Capture the cell that displays the provided text and extract its [x, y] central coordinate. 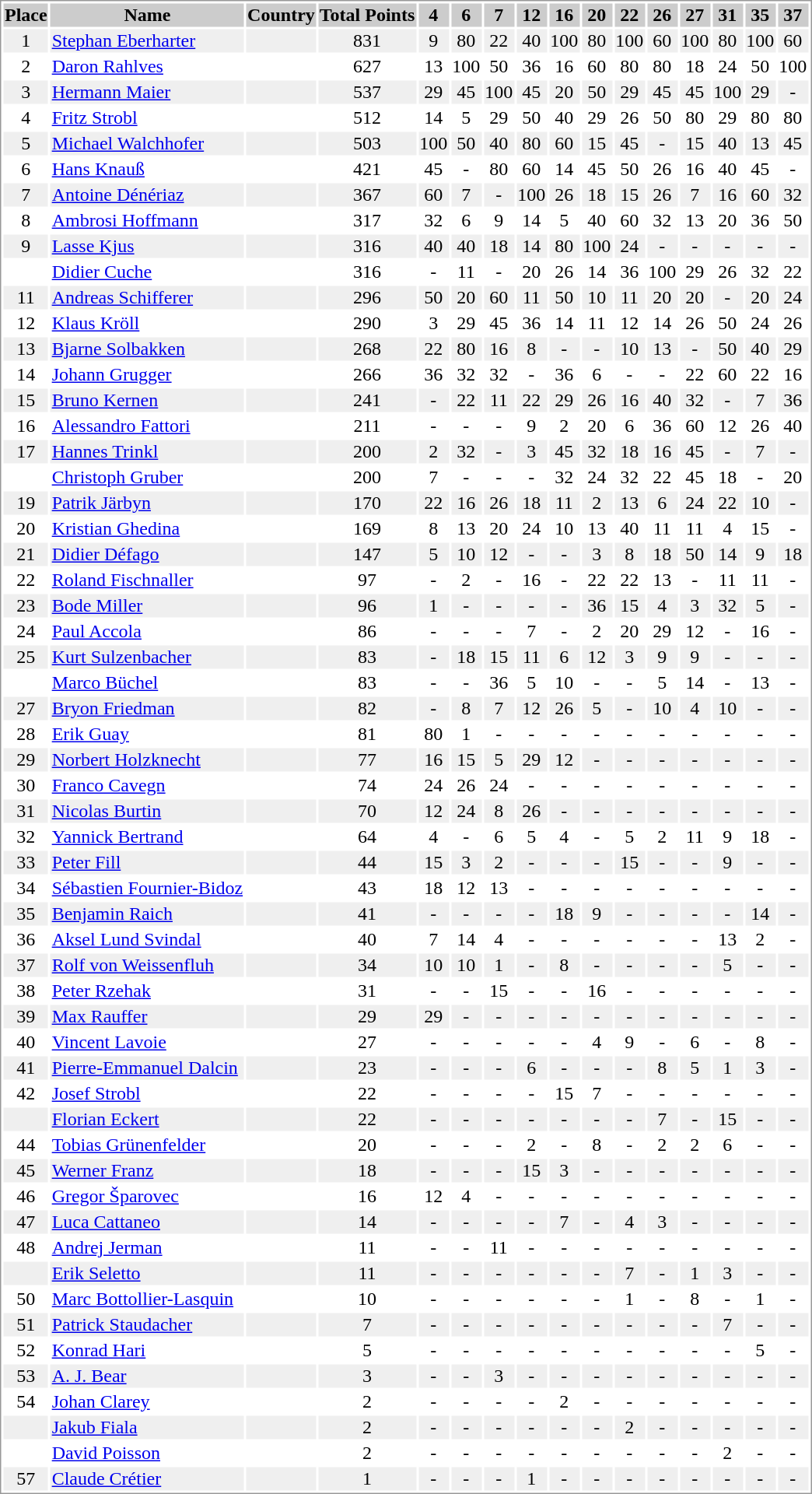
52 [26, 1350]
147 [367, 555]
Antoine Dénériaz [147, 195]
97 [367, 580]
Peter Rzehak [147, 991]
Michael Walchhofer [147, 144]
33 [26, 863]
Didier Défago [147, 555]
Bjarne Solbakken [147, 349]
Erik Seletto [147, 1274]
Ambrosi Hoffmann [147, 220]
46 [26, 1196]
Kurt Sulzenbacher [147, 658]
86 [367, 631]
39 [26, 1017]
96 [367, 606]
A. J. Bear [147, 1377]
17 [26, 452]
Name [147, 15]
Roland Fischnaller [147, 580]
Country [282, 15]
82 [367, 709]
627 [367, 66]
Bruno Kernen [147, 401]
70 [367, 812]
Patrik Järbyn [147, 503]
Place [26, 15]
21 [26, 555]
Hans Knauß [147, 169]
77 [367, 760]
25 [26, 658]
831 [367, 41]
30 [26, 785]
Christoph Gruber [147, 477]
241 [367, 401]
317 [367, 220]
Norbert Holzknecht [147, 760]
47 [26, 1222]
211 [367, 426]
81 [367, 734]
Max Rauffer [147, 1017]
296 [367, 298]
Franco Cavegn [147, 785]
Bode Miller [147, 606]
Marc Bottollier-Lasquin [147, 1299]
53 [26, 1377]
57 [26, 1479]
266 [367, 374]
54 [26, 1401]
Bryon Friedman [147, 709]
Johan Clarey [147, 1401]
Lasse Kjus [147, 247]
28 [26, 734]
Johann Grugger [147, 374]
290 [367, 323]
Konrad Hari [147, 1350]
Josef Strobl [147, 1093]
Paul Accola [147, 631]
512 [367, 117]
42 [26, 1093]
Didier Cuche [147, 272]
537 [367, 93]
Kristian Ghedina [147, 528]
Stephan Eberharter [147, 41]
Alessandro Fattori [147, 426]
170 [367, 503]
51 [26, 1325]
Peter Fill [147, 863]
43 [367, 888]
Nicolas Burtin [147, 812]
Benjamin Raich [147, 914]
Rolf von Weissenfluh [147, 966]
Pierre-Emmanuel Dalcin [147, 1068]
Klaus Kröll [147, 323]
Erik Guay [147, 734]
Florian Eckert [147, 1120]
Andrej Jerman [147, 1247]
Tobias Grünenfelder [147, 1145]
48 [26, 1247]
367 [367, 195]
Jakub Fiala [147, 1428]
Werner Franz [147, 1171]
Hermann Maier [147, 93]
421 [367, 169]
19 [26, 503]
Vincent Lavoie [147, 1042]
Total Points [367, 15]
Sébastien Fournier-Bidoz [147, 888]
Claude Crétier [147, 1479]
Patrick Staudacher [147, 1325]
Aksel Lund Svindal [147, 939]
Luca Cattaneo [147, 1222]
64 [367, 836]
Gregor Šparovec [147, 1196]
David Poisson [147, 1453]
268 [367, 349]
169 [367, 528]
Marco Büchel [147, 682]
Yannick Bertrand [147, 836]
74 [367, 785]
Hannes Trinkl [147, 452]
Andreas Schifferer [147, 298]
503 [367, 144]
Fritz Strobl [147, 117]
Daron Rahlves [147, 66]
38 [26, 991]
